Identify which cell holds the provided text, then report its [X, Y] central coordinate. 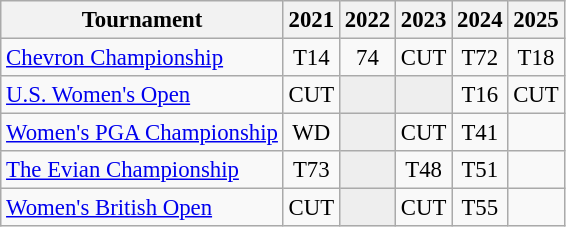
WD [311, 133]
T51 [480, 170]
T14 [311, 58]
2021 [311, 20]
T16 [480, 95]
T48 [424, 170]
T72 [480, 58]
Tournament [142, 20]
T73 [311, 170]
Women's PGA Championship [142, 133]
The Evian Championship [142, 170]
74 [367, 58]
T41 [480, 133]
T18 [536, 58]
Chevron Championship [142, 58]
Women's British Open [142, 208]
2022 [367, 20]
2025 [536, 20]
T55 [480, 208]
2023 [424, 20]
U.S. Women's Open [142, 95]
2024 [480, 20]
